Extract the [X, Y] coordinate from the center of the cell holding the provided text.  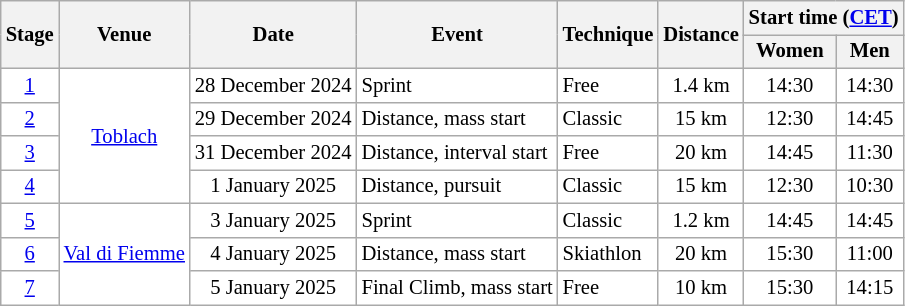
Date [274, 34]
Val di Fiemme [124, 254]
1 [30, 85]
Women [790, 51]
6 [30, 254]
Distance [700, 34]
Men [870, 51]
1.4 km [700, 85]
Toblach [124, 136]
1 January 2025 [274, 186]
11:00 [870, 254]
5 [30, 220]
4 January 2025 [274, 254]
1.2 km [700, 220]
10 km [700, 287]
Final Climb, mass start [458, 287]
Stage [30, 34]
3 [30, 153]
Venue [124, 34]
Event [458, 34]
11:30 [870, 153]
Distance, interval start [458, 153]
Distance, pursuit [458, 186]
Start time (CET) [824, 17]
Skiathlon [608, 254]
3 January 2025 [274, 220]
2 [30, 119]
29 December 2024 [274, 119]
31 December 2024 [274, 153]
14:15 [870, 287]
4 [30, 186]
10:30 [870, 186]
7 [30, 287]
5 January 2025 [274, 287]
28 December 2024 [274, 85]
Technique [608, 34]
